Capture the cell that displays the provided text and extract its (x, y) central coordinate. 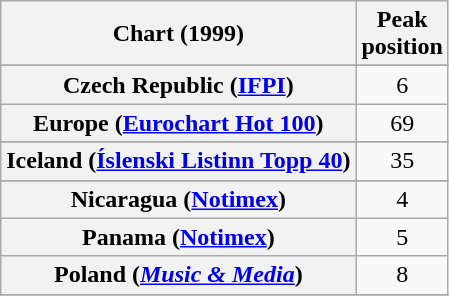
4 (402, 199)
Iceland (Íslenski Listinn Topp 40) (178, 161)
Nicaragua (Notimex) (178, 199)
Panama (Notimex) (178, 237)
8 (402, 275)
6 (402, 85)
35 (402, 161)
5 (402, 237)
Peakposition (402, 34)
69 (402, 123)
Europe (Eurochart Hot 100) (178, 123)
Czech Republic (IFPI) (178, 85)
Poland (Music & Media) (178, 275)
Chart (1999) (178, 34)
